Capture the cell that displays the provided text and extract its (X, Y) central coordinate. 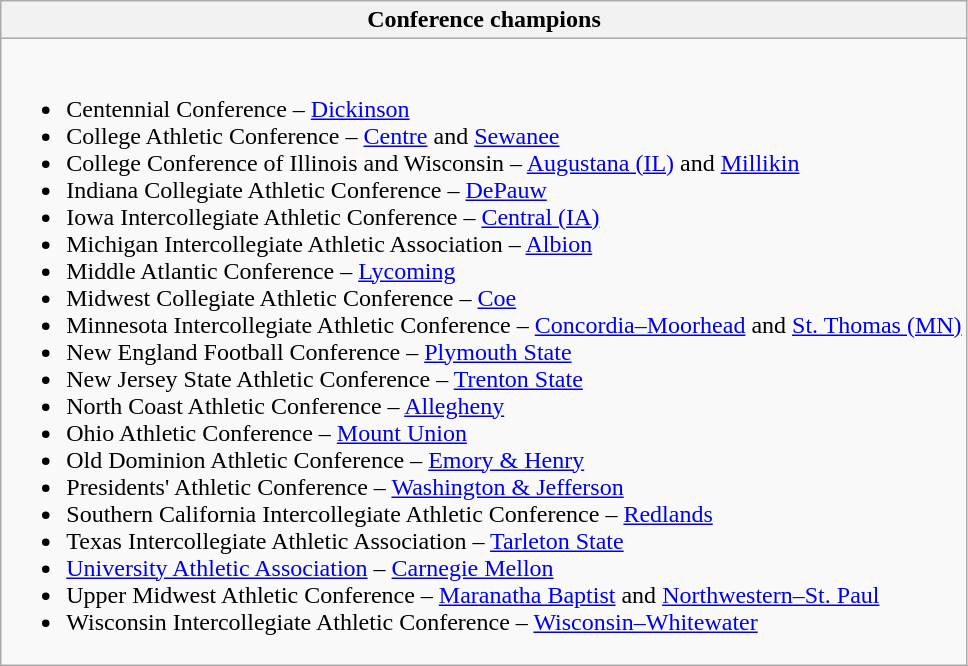
Conference champions (484, 20)
